Output the (x, y) coordinate of the center of the cell containing the given text.  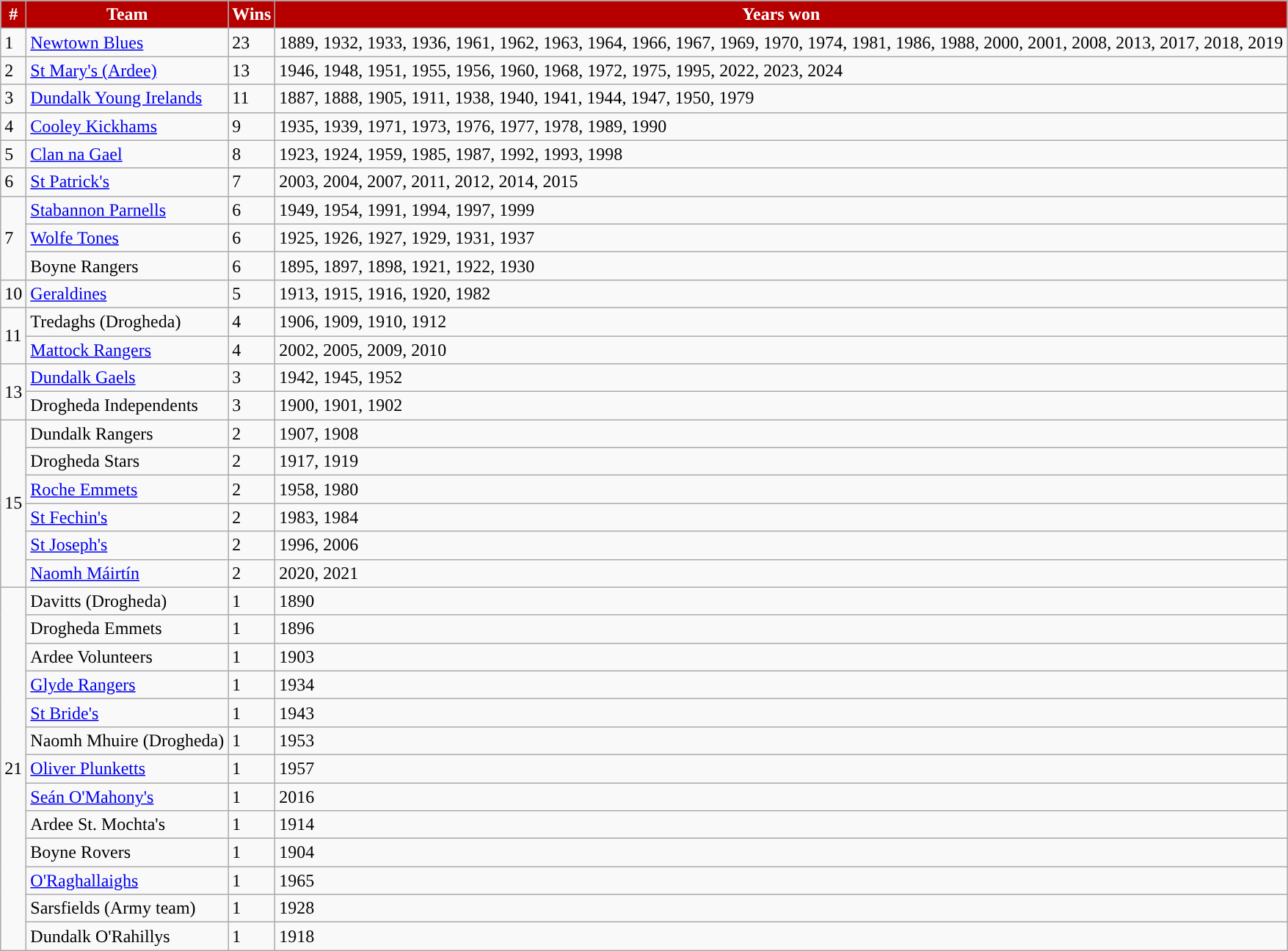
1953 (781, 740)
Mattock Rangers (128, 350)
St Bride's (128, 713)
St Fechin's (128, 517)
Newtown Blues (128, 43)
Wins (252, 15)
Dundalk O'Rahillys (128, 936)
1942, 1945, 1952 (781, 378)
St Patrick's (128, 182)
1896 (781, 629)
Drogheda Independents (128, 406)
Geraldines (128, 294)
1903 (781, 657)
1907, 1908 (781, 434)
Drogheda Stars (128, 462)
1983, 1984 (781, 517)
1928 (781, 908)
1957 (781, 768)
2002, 2005, 2009, 2010 (781, 350)
Davitts (Drogheda) (128, 601)
1925, 1926, 1927, 1929, 1931, 1937 (781, 238)
1914 (781, 825)
1946, 1948, 1951, 1955, 1956, 1960, 1968, 1972, 1975, 1995, 2022, 2023, 2024 (781, 70)
2020, 2021 (781, 573)
21 (13, 769)
Wolfe Tones (128, 238)
Tredaghs (Drogheda) (128, 321)
1996, 2006 (781, 545)
8 (252, 154)
Naomh Mhuire (Drogheda) (128, 740)
Naomh Máirtín (128, 573)
Dundalk Young Irelands (128, 98)
St Mary's (Ardee) (128, 70)
Boyne Rovers (128, 853)
# (13, 15)
Clan na Gael (128, 154)
23 (252, 43)
1904 (781, 853)
Team (128, 15)
2016 (781, 796)
O'Raghallaighs (128, 881)
9 (252, 126)
Seán O'Mahony's (128, 796)
1958, 1980 (781, 489)
Stabannon Parnells (128, 210)
Boyne Rangers (128, 266)
1887, 1888, 1905, 1911, 1938, 1940, 1941, 1944, 1947, 1950, 1979 (781, 98)
1934 (781, 685)
15 (13, 503)
2003, 2004, 2007, 2011, 2012, 2014, 2015 (781, 182)
Glyde Rangers (128, 685)
Drogheda Emmets (128, 629)
Ardee St. Mochta's (128, 825)
1917, 1919 (781, 462)
1965 (781, 881)
1895, 1897, 1898, 1921, 1922, 1930 (781, 266)
1918 (781, 936)
1913, 1915, 1916, 1920, 1982 (781, 294)
Cooley Kickhams (128, 126)
Roche Emmets (128, 489)
St Joseph's (128, 545)
1935, 1939, 1971, 1973, 1976, 1977, 1978, 1989, 1990 (781, 126)
1949, 1954, 1991, 1994, 1997, 1999 (781, 210)
1943 (781, 713)
1923, 1924, 1959, 1985, 1987, 1992, 1993, 1998 (781, 154)
Dundalk Rangers (128, 434)
1890 (781, 601)
1900, 1901, 1902 (781, 406)
Ardee Volunteers (128, 657)
Years won (781, 15)
Oliver Plunketts (128, 768)
1906, 1909, 1910, 1912 (781, 321)
1889, 1932, 1933, 1936, 1961, 1962, 1963, 1964, 1966, 1967, 1969, 1970, 1974, 1981, 1986, 1988, 2000, 2001, 2008, 2013, 2017, 2018, 2019 (781, 43)
Sarsfields (Army team) (128, 908)
10 (13, 294)
Dundalk Gaels (128, 378)
